Provide the [x, y] coordinate of the cell's center where the given text is located.  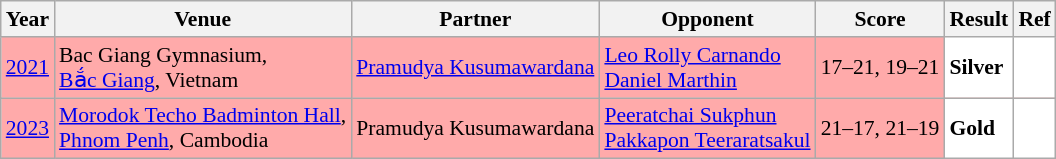
21–17, 21–19 [880, 128]
2023 [28, 128]
Partner [475, 19]
Ref [1034, 19]
Year [28, 19]
Venue [202, 19]
17–21, 19–21 [880, 68]
Leo Rolly Carnando Daniel Marthin [707, 68]
Bac Giang Gymnasium,Bắc Giang, Vietnam [202, 68]
Result [978, 19]
Score [880, 19]
2021 [28, 68]
Opponent [707, 19]
Silver [978, 68]
Gold [978, 128]
Morodok Techo Badminton Hall,Phnom Penh, Cambodia [202, 128]
Peeratchai Sukphun Pakkapon Teeraratsakul [707, 128]
